Scan for the cell matching the given text and deliver its [x, y] coordinate at center. 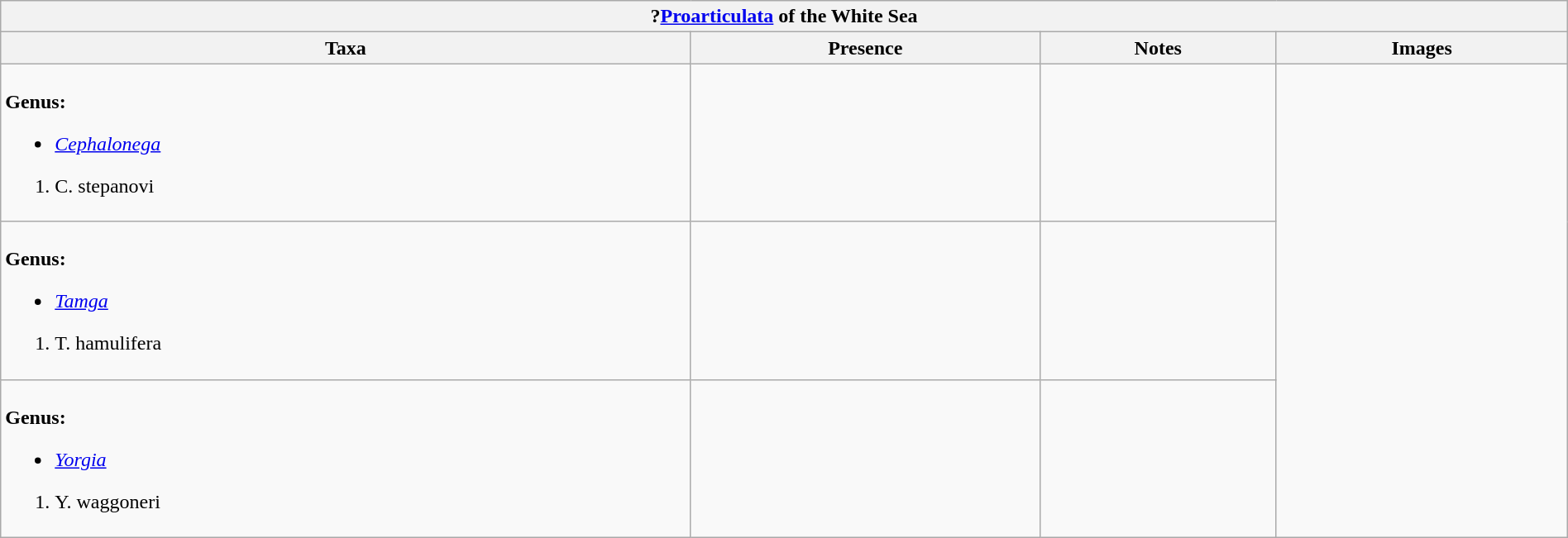
?Proarticulata of the White Sea [784, 17]
Genus:TamgaT. hamulifera [346, 301]
Taxa [346, 48]
Genus:YorgiaY. waggoneri [346, 458]
Images [1422, 48]
Presence [865, 48]
Genus:CephalonegaC. stepanovi [346, 142]
Notes [1158, 48]
